Pinpoint the cell where the given text exists, returning its [X, Y] midpoint coordinate. 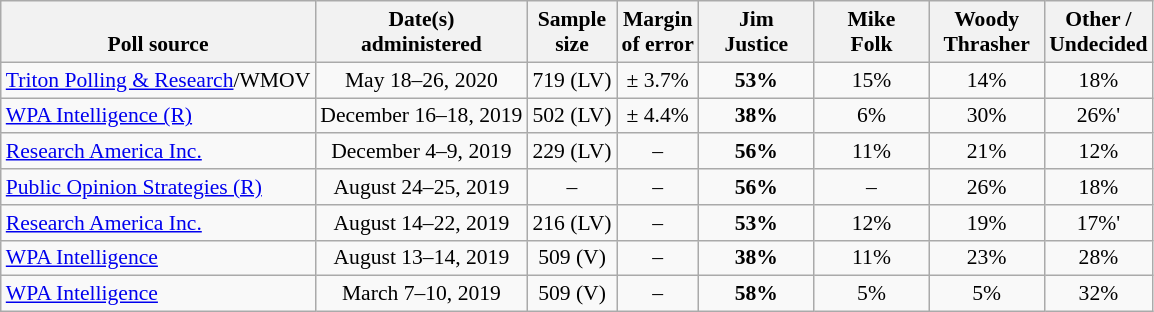
WoodyThrasher [986, 32]
JimJustice [756, 32]
August 24–25, 2019 [421, 187]
Public Opinion Strategies (R) [158, 187]
Samplesize [572, 32]
14% [986, 80]
21% [986, 152]
± 3.7% [658, 80]
19% [986, 223]
32% [1098, 294]
August 14–22, 2019 [421, 223]
Poll source [158, 32]
23% [986, 258]
May 18–26, 2020 [421, 80]
26% [986, 187]
216 (LV) [572, 223]
± 4.4% [658, 116]
6% [872, 116]
Date(s)administered [421, 32]
502 (LV) [572, 116]
15% [872, 80]
December 4–9, 2019 [421, 152]
MikeFolk [872, 32]
28% [1098, 258]
17%' [1098, 223]
WPA Intelligence (R) [158, 116]
August 13–14, 2019 [421, 258]
December 16–18, 2019 [421, 116]
719 (LV) [572, 80]
Other /Undecided [1098, 32]
58% [756, 294]
30% [986, 116]
Marginof error [658, 32]
March 7–10, 2019 [421, 294]
229 (LV) [572, 152]
26%' [1098, 116]
Triton Polling & Research/WMOV [158, 80]
